Capture the cell that displays the provided text and extract its [X, Y] central coordinate. 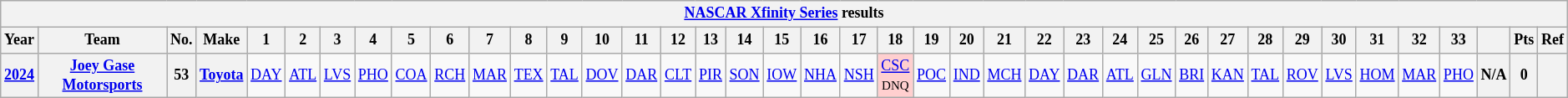
30 [1339, 40]
No. [182, 40]
DOV [602, 75]
6 [450, 40]
14 [745, 40]
ROV [1302, 75]
CLT [678, 75]
MCH [1004, 75]
1 [266, 40]
NASCAR Xfinity Series results [784, 13]
4 [374, 40]
0 [1525, 75]
PIR [711, 75]
3 [337, 40]
27 [1228, 40]
2 [303, 40]
9 [564, 40]
Toyota [222, 75]
13 [711, 40]
7 [490, 40]
BRI [1192, 75]
22 [1044, 40]
KAN [1228, 75]
5 [411, 40]
32 [1419, 40]
IND [967, 75]
8 [529, 40]
26 [1192, 40]
24 [1120, 40]
11 [641, 40]
16 [821, 40]
33 [1459, 40]
19 [932, 40]
CSCDNQ [895, 75]
2024 [20, 75]
31 [1378, 40]
Joey Gase Motorsports [102, 75]
Ref [1553, 40]
21 [1004, 40]
25 [1156, 40]
Make [222, 40]
29 [1302, 40]
GLN [1156, 75]
TEX [529, 75]
Pts [1525, 40]
RCH [450, 75]
53 [182, 75]
20 [967, 40]
18 [895, 40]
COA [411, 75]
Year [20, 40]
17 [858, 40]
10 [602, 40]
HOM [1378, 75]
NHA [821, 75]
N/A [1494, 75]
NSH [858, 75]
Team [102, 40]
IOW [781, 75]
28 [1265, 40]
12 [678, 40]
23 [1084, 40]
15 [781, 40]
POC [932, 75]
SON [745, 75]
